Output the (X, Y) coordinate of the center of the cell containing the given text.  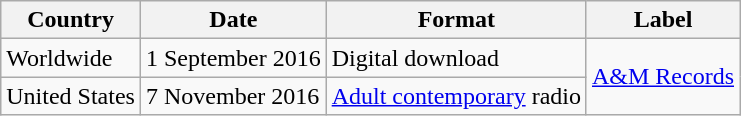
A&M Records (662, 77)
7 November 2016 (233, 96)
Date (233, 20)
United States (71, 96)
Label (662, 20)
Country (71, 20)
1 September 2016 (233, 58)
Worldwide (71, 58)
Digital download (456, 58)
Adult contemporary radio (456, 96)
Format (456, 20)
